Search for the cell housing the specified text and yield its (x, y) center coordinate. 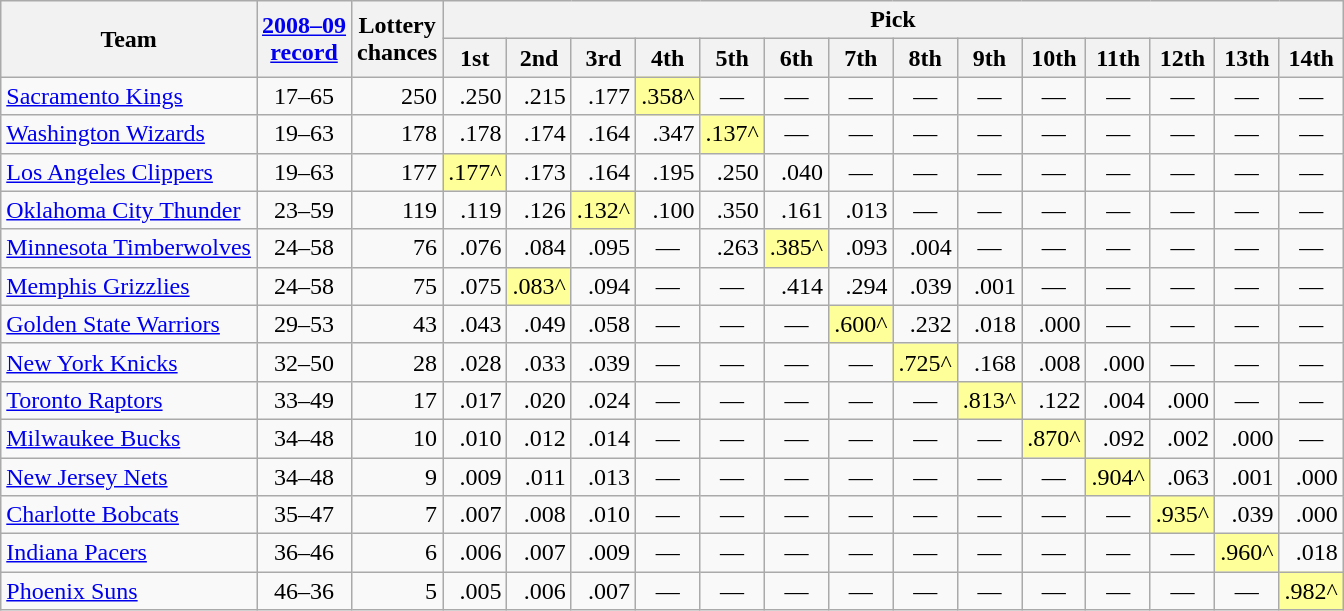
178 (398, 134)
Indiana Pacers (129, 553)
Sacramento Kings (129, 96)
17 (398, 400)
.095 (603, 248)
.725^ (925, 362)
.137^ (732, 134)
.414 (796, 286)
3rd (603, 58)
Milwaukee Bucks (129, 438)
250 (398, 96)
.358^ (668, 96)
2nd (539, 58)
.083^ (539, 286)
.033 (539, 362)
.058 (603, 324)
76 (398, 248)
17–65 (304, 96)
.350 (732, 210)
32–50 (304, 362)
9 (398, 477)
Minnesota Timberwolves (129, 248)
35–47 (304, 515)
.232 (925, 324)
.005 (475, 591)
4th (668, 58)
.084 (539, 248)
5th (732, 58)
.024 (603, 400)
75 (398, 286)
.122 (1054, 400)
.012 (539, 438)
14th (1311, 58)
.040 (796, 172)
.813^ (989, 400)
Washington Wizards (129, 134)
7th (861, 58)
119 (398, 210)
2008–09record (304, 39)
.960^ (1247, 553)
.904^ (1118, 477)
New York Knicks (129, 362)
33–49 (304, 400)
Los Angeles Clippers (129, 172)
7 (398, 515)
.600^ (861, 324)
.870^ (1054, 438)
Phoenix Suns (129, 591)
Charlotte Bobcats (129, 515)
.294 (861, 286)
10th (1054, 58)
36–46 (304, 553)
.020 (539, 400)
Toronto Raptors (129, 400)
Oklahoma City Thunder (129, 210)
.177 (603, 96)
12th (1182, 58)
.195 (668, 172)
46–36 (304, 591)
10 (398, 438)
28 (398, 362)
.119 (475, 210)
11th (1118, 58)
New Jersey Nets (129, 477)
.093 (861, 248)
.168 (989, 362)
.161 (796, 210)
.385^ (796, 248)
Pick (894, 20)
5 (398, 591)
8th (925, 58)
.017 (475, 400)
Memphis Grizzlies (129, 286)
.177^ (475, 172)
.049 (539, 324)
.126 (539, 210)
.063 (1182, 477)
.132^ (603, 210)
6 (398, 553)
.173 (539, 172)
43 (398, 324)
.215 (539, 96)
.075 (475, 286)
Golden State Warriors (129, 324)
.347 (668, 134)
.982^ (1311, 591)
.174 (539, 134)
9th (989, 58)
.100 (668, 210)
1st (475, 58)
.092 (1118, 438)
.002 (1182, 438)
.076 (475, 248)
.011 (539, 477)
.043 (475, 324)
.178 (475, 134)
Lotterychances (398, 39)
.935^ (1182, 515)
177 (398, 172)
6th (796, 58)
.028 (475, 362)
29–53 (304, 324)
23–59 (304, 210)
.014 (603, 438)
13th (1247, 58)
.263 (732, 248)
.094 (603, 286)
Team (129, 39)
